Return the [x, y] coordinate for the center point of the cell that contains the specified text.  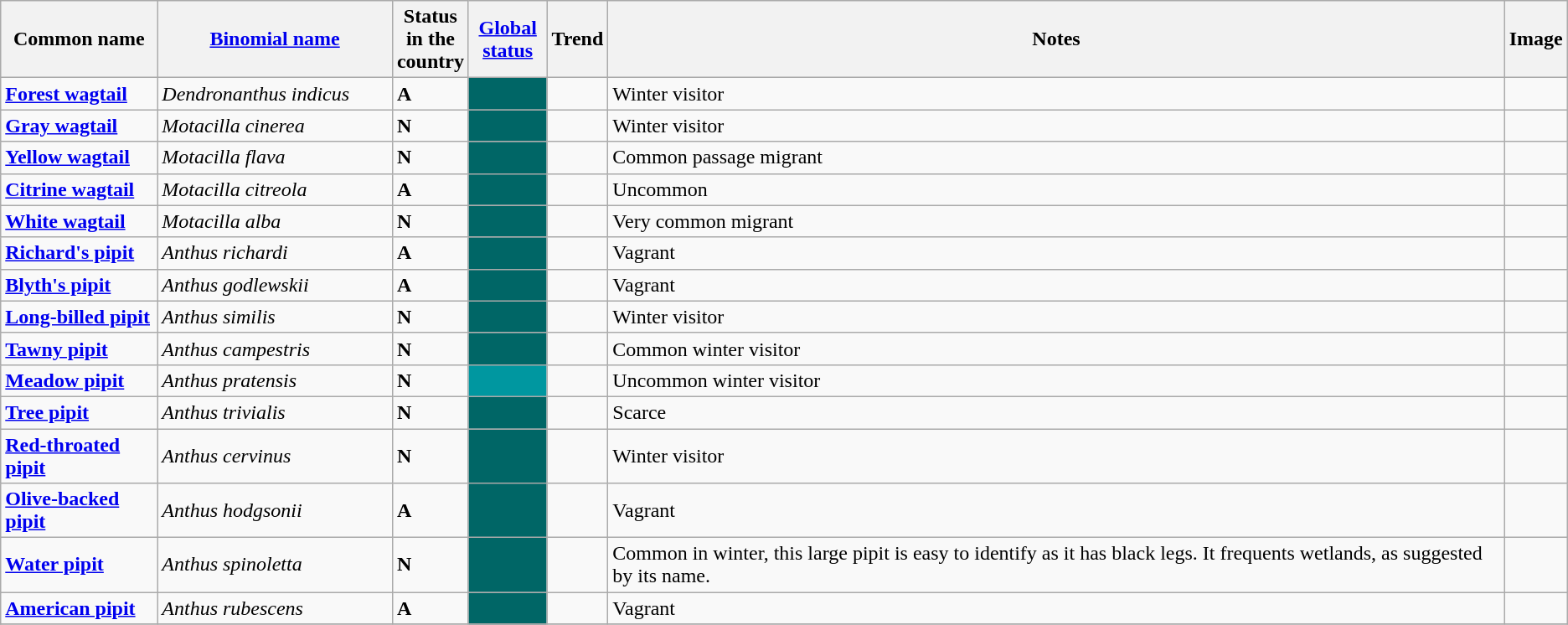
Olive-backed pipit [79, 511]
Tree pipit [79, 412]
Notes [1056, 39]
Citrine wagtail [79, 189]
Anthus godlewskii [275, 285]
Common in winter, this large pipit is easy to identify as it has black legs. It frequents wetlands, as suggested by its name. [1056, 565]
Status in the country [431, 39]
Common passage migrant [1056, 158]
Blyth's pipit [79, 285]
White wagtail [79, 221]
Anthus spinoletta [275, 565]
Very common migrant [1056, 221]
Anthus hodgsonii [275, 511]
Gray wagtail [79, 126]
Yellow wagtail [79, 158]
Uncommon [1056, 189]
Uncommon winter visitor [1056, 380]
Tawny pipit [79, 349]
Anthus similis [275, 317]
American pipit [79, 608]
Common winter visitor [1056, 349]
Red-throated pipit [79, 456]
Common name [79, 39]
Motacilla cinerea [275, 126]
Anthus trivialis [275, 412]
Motacilla flava [275, 158]
Trend [578, 39]
Anthus pratensis [275, 380]
Anthus rubescens [275, 608]
Anthus richardi [275, 253]
Global status [508, 39]
Richard's pipit [79, 253]
Anthus campestris [275, 349]
Motacilla alba [275, 221]
Motacilla citreola [275, 189]
Water pipit [79, 565]
Binomial name [275, 39]
Long-billed pipit [79, 317]
Scarce [1056, 412]
Dendronanthus indicus [275, 94]
Anthus cervinus [275, 456]
Forest wagtail [79, 94]
Image [1536, 39]
Meadow pipit [79, 380]
